Detect which cell encompasses the target text, then output its [X, Y] center coordinate. 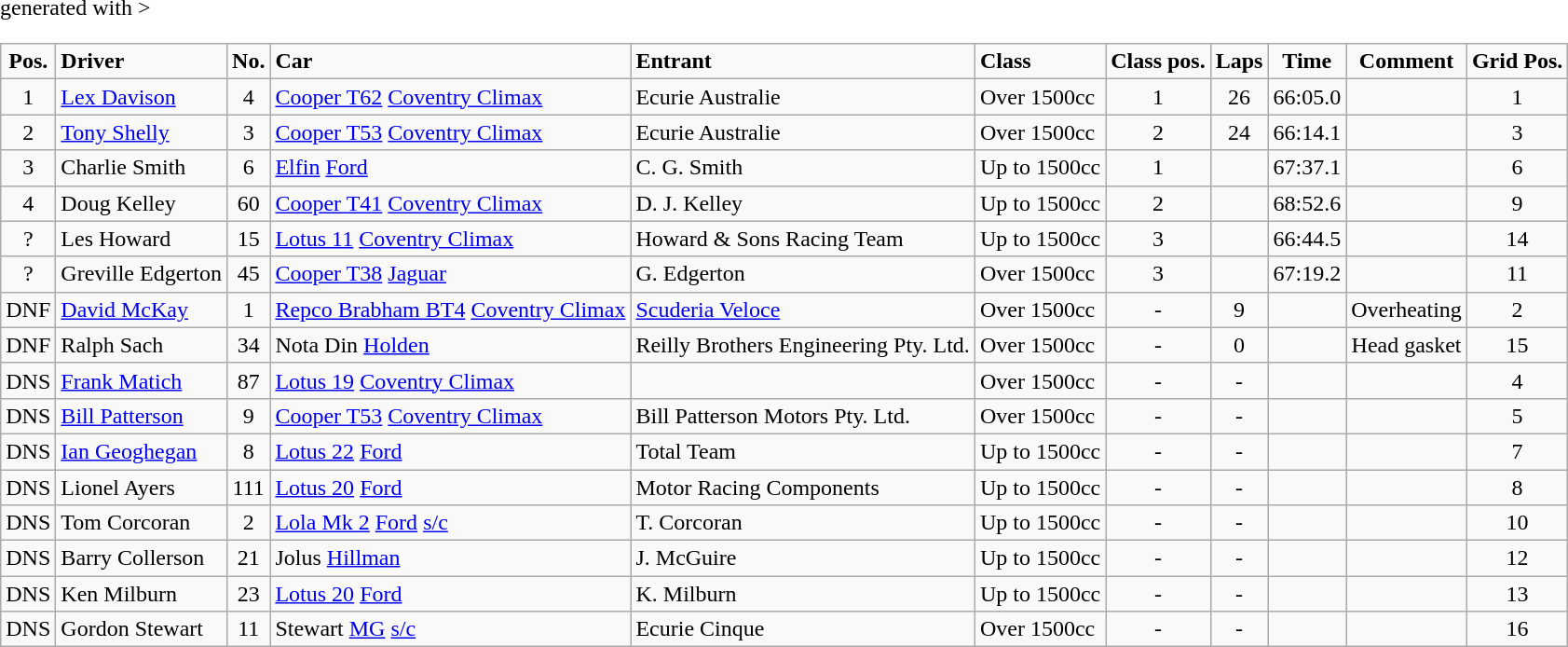
Bill Patterson Motors Pty. Ltd. [803, 416]
Ian Geoghegan [142, 451]
Comment [1407, 62]
Reilly Brothers Engineering Pty. Ltd. [803, 345]
13 [1517, 594]
Pos. [28, 62]
10 [1517, 523]
Nota Din Holden [451, 345]
Frank Matich [142, 380]
67:19.2 [1307, 274]
Lotus 19 Coventry Climax [451, 380]
David McKay [142, 310]
T. Corcoran [803, 523]
Howard & Sons Racing Team [803, 239]
67:37.1 [1307, 168]
45 [249, 274]
G. Edgerton [803, 274]
87 [249, 380]
66:14.1 [1307, 132]
Stewart MG s/c [451, 629]
Cooper T38 Jaguar [451, 274]
24 [1239, 132]
23 [249, 594]
Car [451, 62]
Overheating [1407, 310]
Jolus Hillman [451, 558]
Time [1307, 62]
K. Milburn [803, 594]
Laps [1239, 62]
5 [1517, 416]
16 [1517, 629]
Ken Milburn [142, 594]
Driver [142, 62]
Greville Edgerton [142, 274]
Ralph Sach [142, 345]
14 [1517, 239]
Charlie Smith [142, 168]
Class [1040, 62]
26 [1239, 97]
Barry Collerson [142, 558]
Bill Patterson [142, 416]
68:52.6 [1307, 203]
J. McGuire [803, 558]
34 [249, 345]
Head gasket [1407, 345]
21 [249, 558]
Tom Corcoran [142, 523]
66:05.0 [1307, 97]
Gordon Stewart [142, 629]
Lotus 11 Coventry Climax [451, 239]
Scuderia Veloce [803, 310]
Class pos. [1158, 62]
C. G. Smith [803, 168]
Lex Davison [142, 97]
66:44.5 [1307, 239]
Grid Pos. [1517, 62]
12 [1517, 558]
Motor Racing Components [803, 488]
Cooper T41 Coventry Climax [451, 203]
Lotus 22 Ford [451, 451]
Les Howard [142, 239]
Repco Brabham BT4 Coventry Climax [451, 310]
Entrant [803, 62]
Doug Kelley [142, 203]
No. [249, 62]
7 [1517, 451]
Elfin Ford [451, 168]
Lola Mk 2 Ford s/c [451, 523]
60 [249, 203]
Cooper T62 Coventry Climax [451, 97]
Lionel Ayers [142, 488]
D. J. Kelley [803, 203]
Tony Shelly [142, 132]
111 [249, 488]
0 [1239, 345]
Total Team [803, 451]
Ecurie Cinque [803, 629]
